Find where the given text appears and provide that cell's center as [X, Y] coordinate. 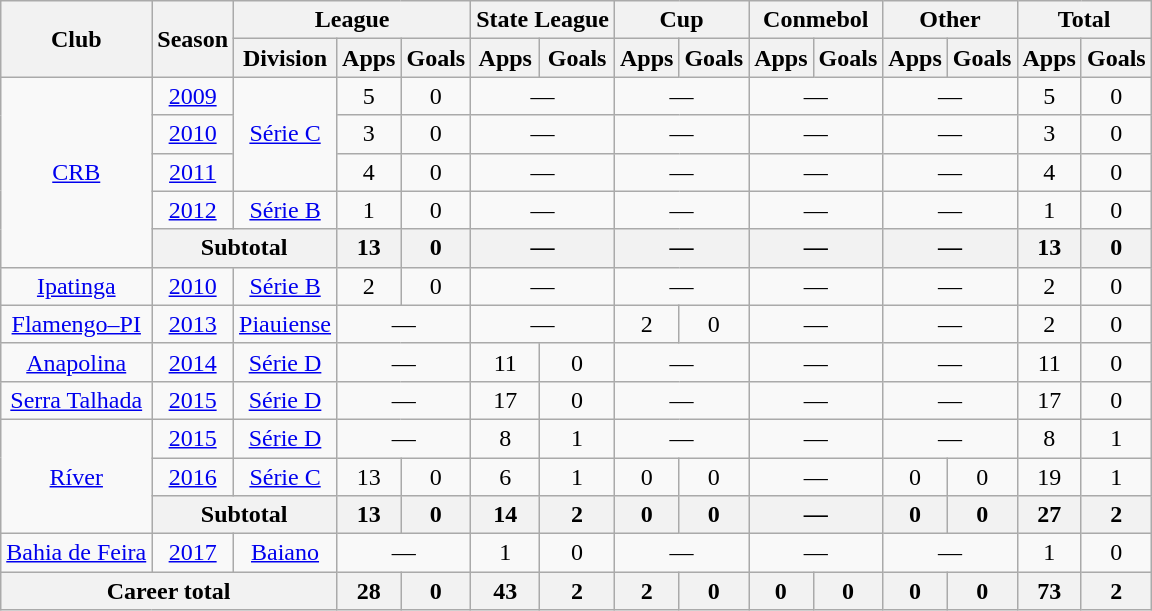
Conmebol [816, 20]
League [352, 20]
28 [369, 591]
2013 [193, 324]
Season [193, 39]
Piauiense [286, 324]
State League [543, 20]
2016 [193, 477]
Division [286, 58]
2009 [193, 96]
Cup [681, 20]
2017 [193, 553]
Anapolina [76, 362]
Other [950, 20]
2014 [193, 362]
6 [506, 477]
Serra Talhada [76, 400]
Baiano [286, 553]
2011 [193, 172]
CRB [76, 172]
43 [506, 591]
Bahia de Feira [76, 553]
Career total [169, 591]
Flamengo–PI [76, 324]
14 [506, 515]
2012 [193, 210]
27 [1049, 515]
73 [1049, 591]
Ríver [76, 476]
Club [76, 39]
19 [1049, 477]
Ipatinga [76, 286]
Total [1084, 20]
